Return the (X, Y) coordinate for the center point of the cell that contains the specified text.  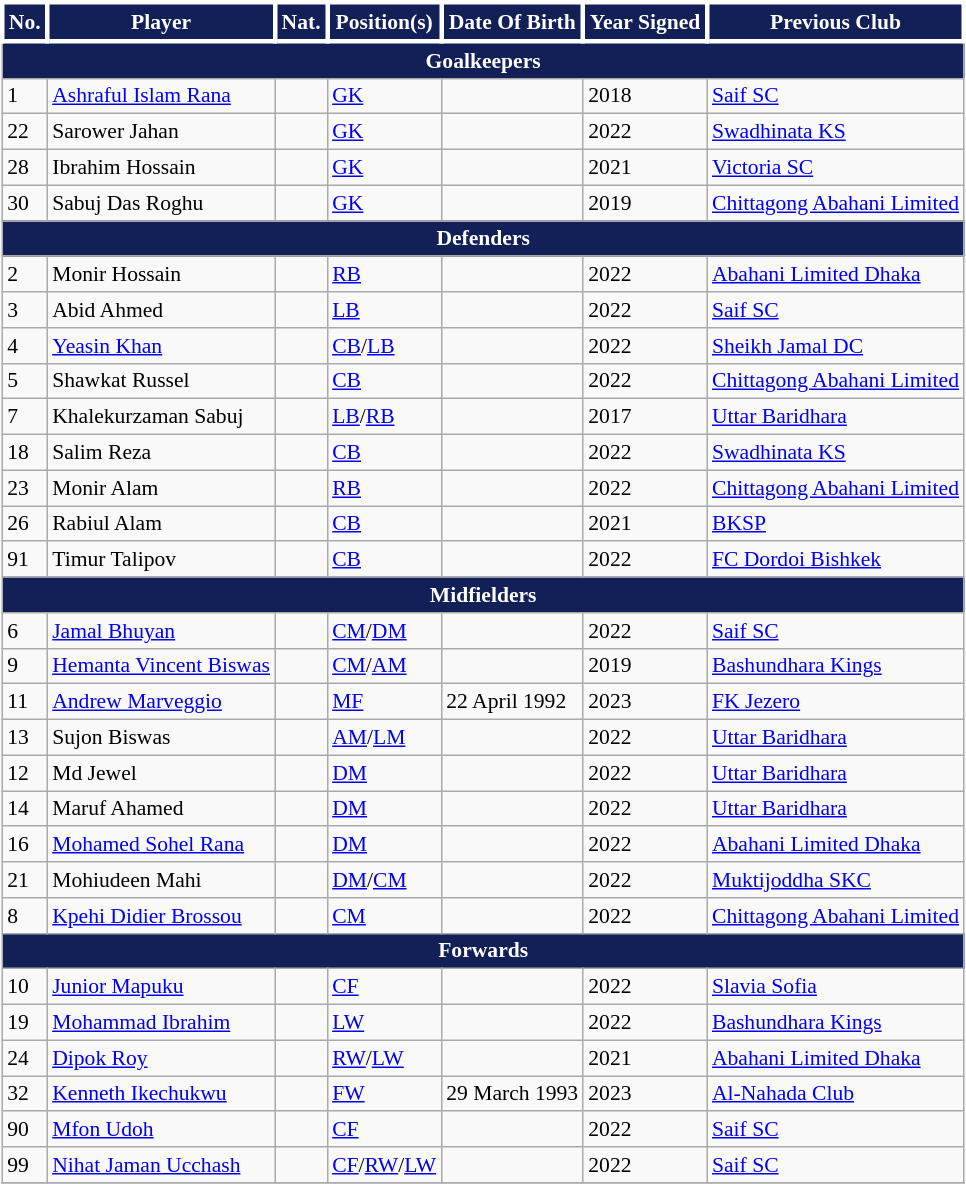
MF (384, 702)
AM/LM (384, 738)
Hemanta Vincent Biswas (161, 666)
Mfon Udoh (161, 1130)
Andrew Marveggio (161, 702)
Yeasin Khan (161, 346)
Previous Club (836, 22)
19 (24, 1023)
Sujon Biswas (161, 738)
LB/RB (384, 417)
Midfielders (483, 595)
9 (24, 666)
30 (24, 203)
Muktijoddha SKC (836, 880)
13 (24, 738)
Defenders (483, 239)
Monir Alam (161, 488)
Kenneth Ikechukwu (161, 1094)
Sheikh Jamal DC (836, 346)
Salim Reza (161, 453)
Forwards (483, 951)
Nihat Jaman Ucchash (161, 1165)
Monir Hossain (161, 275)
1 (24, 96)
Khalekurzaman Sabuj (161, 417)
32 (24, 1094)
Maruf Ahamed (161, 809)
CM/AM (384, 666)
91 (24, 560)
BKSP (836, 524)
2 (24, 275)
Player (161, 22)
Md Jewel (161, 773)
90 (24, 1130)
10 (24, 987)
Slavia Sofia (836, 987)
16 (24, 845)
CM (384, 916)
26 (24, 524)
Mohammad Ibrahim (161, 1023)
99 (24, 1165)
22 April 1992 (512, 702)
Date Of Birth (512, 22)
Dipok Roy (161, 1058)
Rabiul Alam (161, 524)
18 (24, 453)
Ibrahim Hossain (161, 168)
Goalkeepers (483, 60)
29 March 1993 (512, 1094)
6 (24, 631)
Jamal Bhuyan (161, 631)
No. (24, 22)
23 (24, 488)
RW/LW (384, 1058)
Ashraful Islam Rana (161, 96)
Sabuj Das Roghu (161, 203)
12 (24, 773)
28 (24, 168)
14 (24, 809)
LW (384, 1023)
3 (24, 310)
Al-Nahada Club (836, 1094)
Nat. (301, 22)
Sarower Jahan (161, 132)
Victoria SC (836, 168)
FC Dordoi Bishkek (836, 560)
Mohiudeen Mahi (161, 880)
8 (24, 916)
CM/DM (384, 631)
5 (24, 381)
CF/RW/LW (384, 1165)
LB (384, 310)
11 (24, 702)
Mohamed Sohel Rana (161, 845)
24 (24, 1058)
Kpehi Didier Brossou (161, 916)
Abid Ahmed (161, 310)
2018 (645, 96)
Year Signed (645, 22)
Shawkat Russel (161, 381)
Timur Talipov (161, 560)
FK Jezero (836, 702)
Junior Mapuku (161, 987)
2017 (645, 417)
21 (24, 880)
Position(s) (384, 22)
DM/CM (384, 880)
4 (24, 346)
7 (24, 417)
22 (24, 132)
CB/LB (384, 346)
FW (384, 1094)
